Output the (x, y) coordinate of the center of the cell containing the given text.  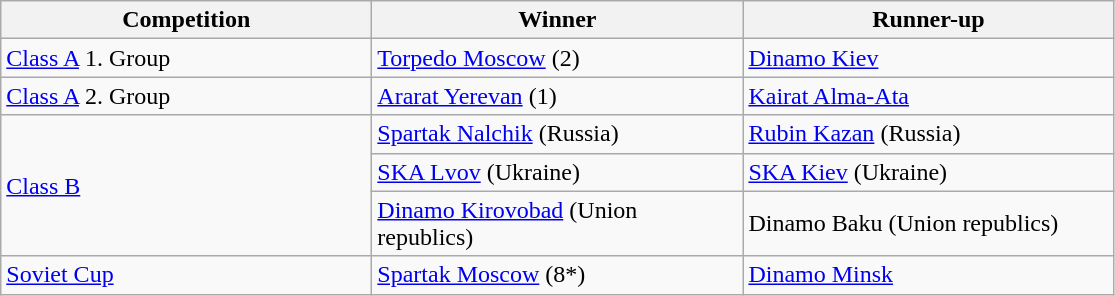
Dinamo Minsk (928, 275)
Kairat Alma-Ata (928, 96)
Competition (186, 20)
Class A 1. Group (186, 58)
Torpedo Moscow (2) (558, 58)
Dinamo Kiev (928, 58)
Class B (186, 186)
Rubin Kazan (Russia) (928, 134)
Dinamo Baku (Union republics) (928, 224)
Ararat Yerevan (1) (558, 96)
Dinamo Kirovobad (Union republics) (558, 224)
Soviet Cup (186, 275)
Class A 2. Group (186, 96)
Runner-up (928, 20)
SKA Kiev (Ukraine) (928, 172)
Spartak Nalchik (Russia) (558, 134)
Winner (558, 20)
SKA Lvov (Ukraine) (558, 172)
Spartak Moscow (8*) (558, 275)
